Pinpoint the cell where the given text exists, returning its [X, Y] midpoint coordinate. 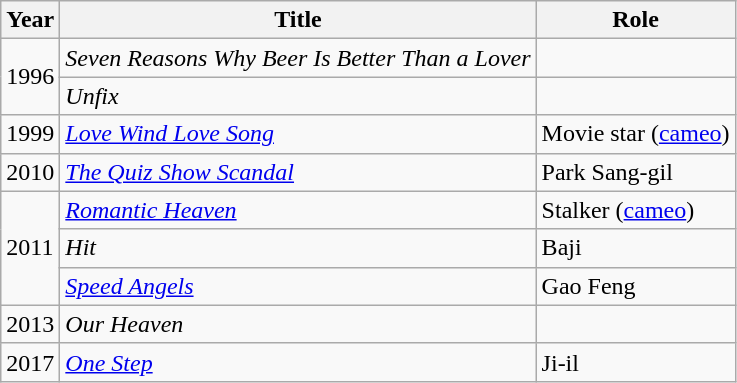
Title [298, 20]
Ji-il [636, 362]
One Step [298, 362]
Movie star (cameo) [636, 134]
2013 [30, 324]
The Quiz Show Scandal [298, 172]
Hit [298, 248]
Year [30, 20]
Baji [636, 248]
2010 [30, 172]
Unfix [298, 96]
Romantic Heaven [298, 210]
Role [636, 20]
Love Wind Love Song [298, 134]
1999 [30, 134]
Our Heaven [298, 324]
Stalker (cameo) [636, 210]
Gao Feng [636, 286]
Seven Reasons Why Beer Is Better Than a Lover [298, 58]
1996 [30, 77]
2011 [30, 248]
Park Sang-gil [636, 172]
2017 [30, 362]
Speed Angels [298, 286]
